Output the (x, y) coordinate of the center of the cell containing the given text.  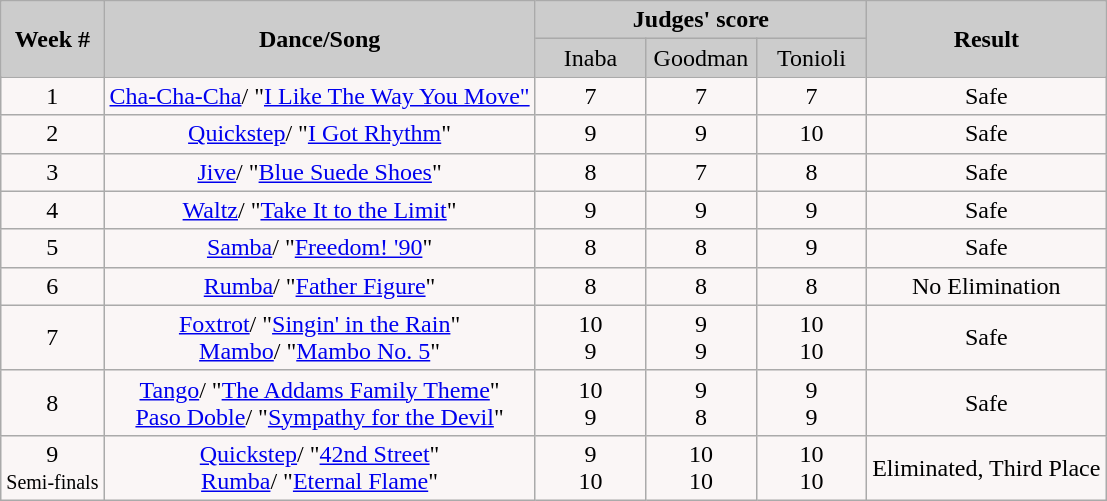
Cha-Cha-Cha/ "I Like The Way You Move" (320, 96)
Foxtrot/ "Singin' in the Rain"Mambo/ "Mambo No. 5" (320, 338)
6 (52, 286)
5 (52, 248)
3 (52, 172)
Samba/ "Freedom! '90" (320, 248)
Result (986, 39)
4 (52, 210)
910 (590, 468)
Jive/ "Blue Suede Shoes" (320, 172)
Tonioli (812, 58)
Week # (52, 39)
10 (812, 134)
1 (52, 96)
9Semi-finals (52, 468)
Tango/ "The Addams Family Theme"Paso Doble/ "Sympathy for the Devil" (320, 402)
Waltz/ "Take It to the Limit" (320, 210)
98 (702, 402)
2 (52, 134)
Dance/Song (320, 39)
Inaba (590, 58)
Judges' score (701, 20)
Quickstep/ "42nd Street"Rumba/ "Eternal Flame" (320, 468)
No Elimination (986, 286)
Rumba/ "Father Figure" (320, 286)
Goodman (702, 58)
Quickstep/ "I Got Rhythm" (320, 134)
Eliminated, Third Place (986, 468)
